Detect which cell encompasses the target text, then output its [X, Y] center coordinate. 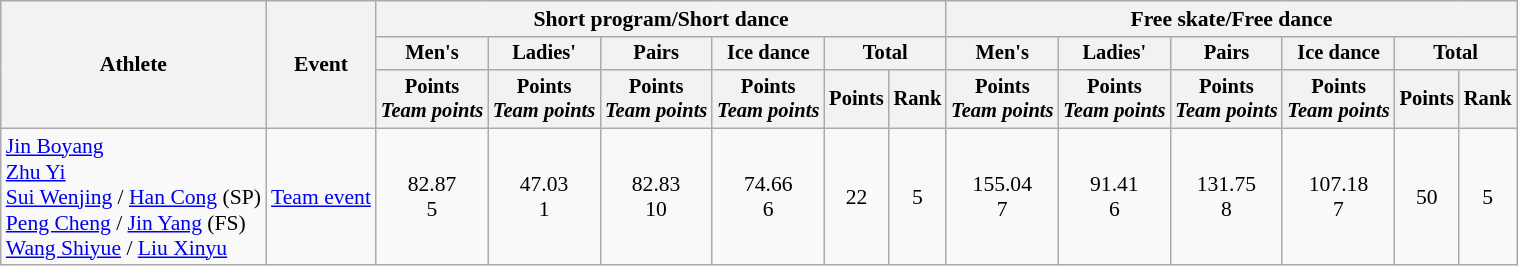
47.031 [544, 197]
107.18 7 [1338, 197]
82.875 [432, 197]
131.75 8 [1226, 197]
155.04 7 [1002, 197]
Jin BoyangZhu YiSui Wenjing / Han Cong (SP) Peng Cheng / Jin Yang (FS) Wang Shiyue / Liu Xinyu [134, 197]
Event [321, 64]
Team event [321, 197]
Short program/Short dance [661, 19]
74.666 [768, 197]
Athlete [134, 64]
82.8310 [656, 197]
22 [856, 197]
91.41 6 [1114, 197]
Free skate/Free dance [1231, 19]
50 [1427, 197]
